Locate the cell with the specified text and output its [X, Y] center coordinate. 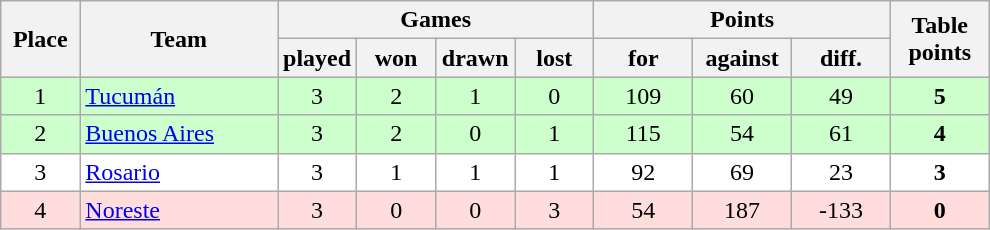
49 [842, 96]
109 [644, 96]
Tablepoints [940, 39]
Tucumán [179, 96]
diff. [842, 58]
played [318, 58]
lost [554, 58]
69 [742, 172]
against [742, 58]
Buenos Aires [179, 134]
187 [742, 210]
drawn [476, 58]
23 [842, 172]
61 [842, 134]
Points [742, 20]
Games [436, 20]
115 [644, 134]
-133 [842, 210]
92 [644, 172]
Noreste [179, 210]
for [644, 58]
Rosario [179, 172]
60 [742, 96]
won [396, 58]
5 [940, 96]
Place [40, 39]
Team [179, 39]
